Scan for the cell matching the given text and deliver its [X, Y] coordinate at center. 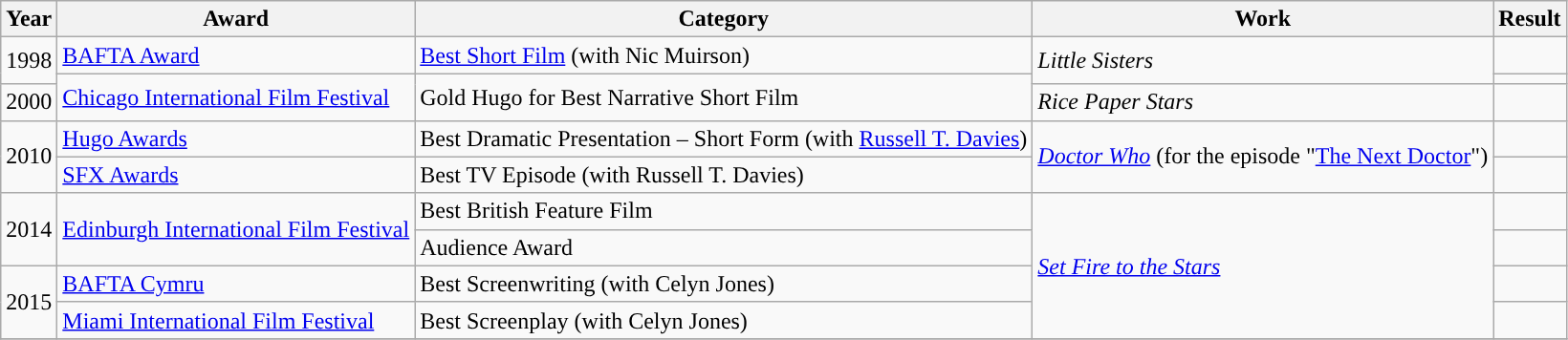
Hugo Awards [236, 138]
Edinburgh International Film Festival [236, 229]
Best British Feature Film [724, 211]
2015 [29, 302]
Doctor Who (for the episode "The Next Doctor") [1263, 157]
Gold Hugo for Best Narrative Short Film [724, 97]
BAFTA Cymru [236, 284]
2014 [29, 229]
2000 [29, 102]
Best Dramatic Presentation – Short Form (with Russell T. Davies) [724, 138]
Category [724, 19]
1998 [29, 61]
2010 [29, 157]
Miami International Film Festival [236, 320]
Award [236, 19]
Best TV Episode (with Russell T. Davies) [724, 175]
Rice Paper Stars [1263, 102]
Best Short Film (with Nic Muirson) [724, 55]
Result [1530, 19]
Best Screenplay (with Celyn Jones) [724, 320]
Audience Award [724, 247]
Year [29, 19]
Set Fire to the Stars [1263, 266]
Best Screenwriting (with Celyn Jones) [724, 284]
Little Sisters [1263, 61]
Work [1263, 19]
SFX Awards [236, 175]
BAFTA Award [236, 55]
Chicago International Film Festival [236, 97]
